Detect which cell encompasses the target text, then output its (X, Y) center coordinate. 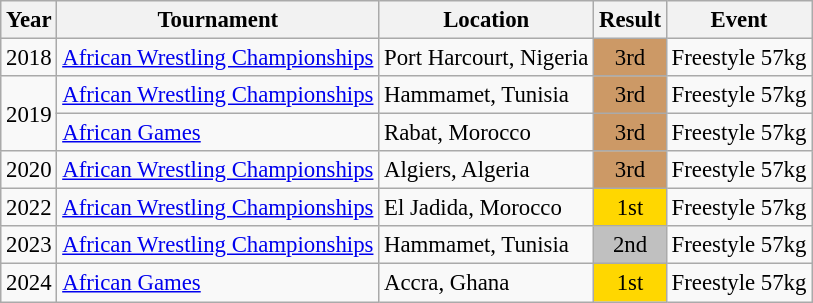
2019 (29, 114)
Event (738, 20)
El Jadida, Morocco (486, 208)
2nd (630, 245)
2024 (29, 283)
2022 (29, 208)
Result (630, 20)
Year (29, 20)
2020 (29, 170)
Port Harcourt, Nigeria (486, 58)
Accra, Ghana (486, 283)
2018 (29, 58)
2023 (29, 245)
Location (486, 20)
Rabat, Morocco (486, 133)
Algiers, Algeria (486, 170)
Tournament (218, 20)
